Capture the cell that displays the provided text and extract its [x, y] central coordinate. 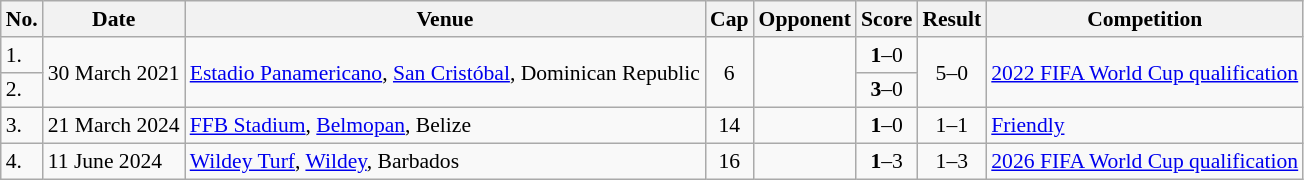
FFB Stadium, Belmopan, Belize [445, 126]
Cap [730, 19]
21 March 2024 [114, 126]
1. [22, 55]
6 [730, 72]
16 [730, 162]
1–1 [952, 126]
Venue [445, 19]
2026 FIFA World Cup qualification [1144, 162]
Friendly [1144, 126]
Result [952, 19]
Competition [1144, 19]
14 [730, 126]
5–0 [952, 72]
30 March 2021 [114, 72]
Opponent [806, 19]
3. [22, 126]
3–0 [886, 90]
2022 FIFA World Cup qualification [1144, 72]
Score [886, 19]
2. [22, 90]
No. [22, 19]
11 June 2024 [114, 162]
Wildey Turf, Wildey, Barbados [445, 162]
4. [22, 162]
Estadio Panamericano, San Cristóbal, Dominican Republic [445, 72]
Date [114, 19]
